Pinpoint the cell where the given text exists, returning its [x, y] midpoint coordinate. 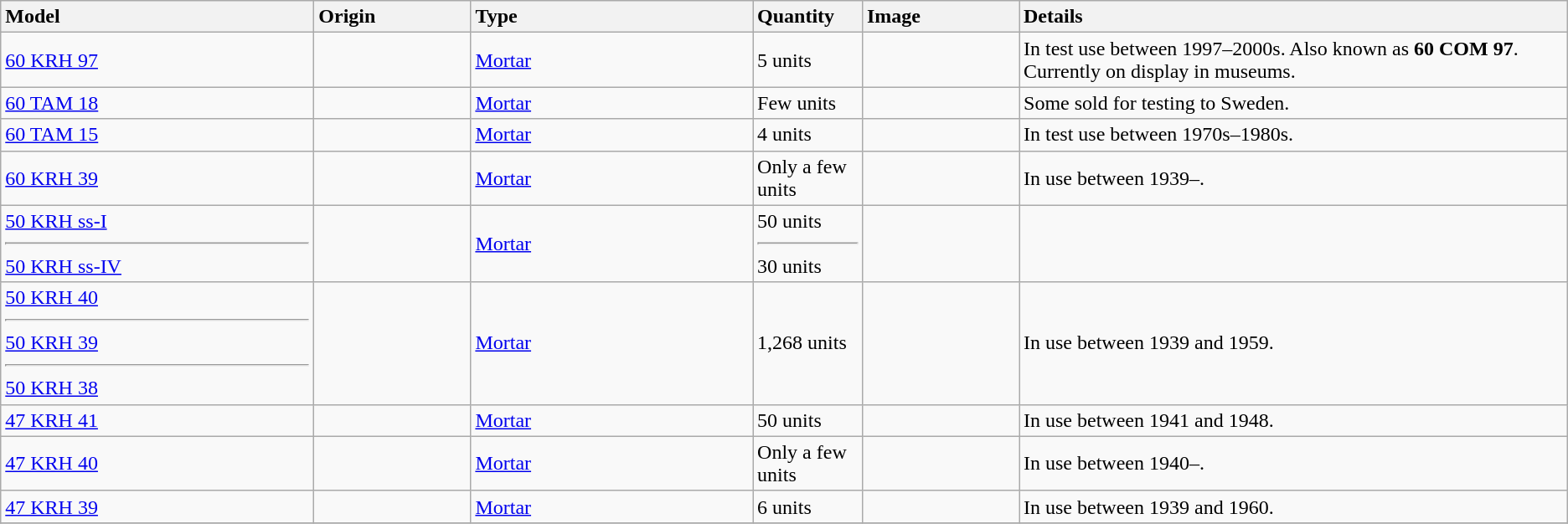
Type [611, 17]
50 units [807, 420]
4 units [807, 135]
47 KRH 41 [157, 420]
60 TAM 18 [157, 103]
47 KRH 39 [157, 506]
In use between 1940–. [1293, 464]
50 units30 units [807, 244]
Model [157, 17]
In use between 1939–. [1293, 177]
In use between 1941 and 1948. [1293, 420]
6 units [807, 506]
In test use between 1970s–1980s. [1293, 135]
In use between 1939 and 1959. [1293, 343]
Origin [392, 17]
60 KRH 97 [157, 60]
Details [1293, 17]
60 TAM 15 [157, 135]
47 KRH 40 [157, 464]
Some sold for testing to Sweden. [1293, 103]
Image [940, 17]
Few units [807, 103]
50 KRH ss-I50 KRH ss-IV [157, 244]
Quantity [807, 17]
In use between 1939 and 1960. [1293, 506]
1,268 units [807, 343]
5 units [807, 60]
50 KRH 4050 KRH 3950 KRH 38 [157, 343]
In test use between 1997–2000s. Also known as 60 COM 97. Currently on display in museums. [1293, 60]
60 KRH 39 [157, 177]
